Return (X, Y) of the center of cell containing provided text 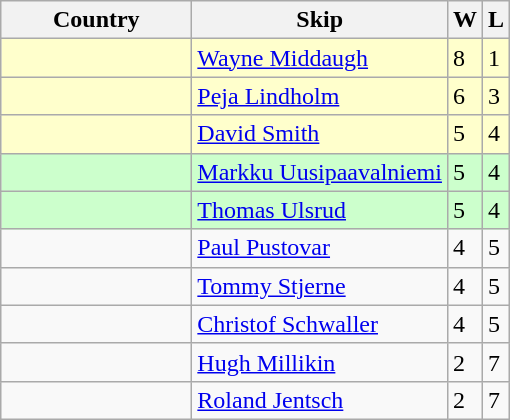
Hugh Millikin (320, 362)
Paul Pustovar (320, 248)
Christof Schwaller (320, 324)
3 (496, 96)
Markku Uusipaavalniemi (320, 172)
1 (496, 58)
Skip (320, 20)
L (496, 20)
Roland Jentsch (320, 400)
Thomas Ulsrud (320, 210)
6 (464, 96)
8 (464, 58)
Tommy Stjerne (320, 286)
W (464, 20)
Peja Lindholm (320, 96)
Wayne Middaugh (320, 58)
Country (96, 20)
David Smith (320, 134)
